Search for the cell housing the specified text and yield its [x, y] center coordinate. 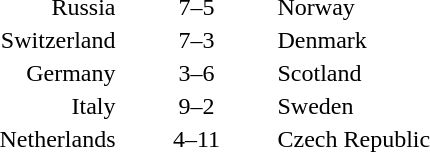
3–6 [196, 73]
7–3 [196, 40]
9–2 [196, 106]
